Provide the [x, y] coordinate of the cell's center where the given text is located.  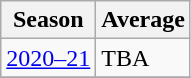
2020–21 [48, 58]
Season [48, 20]
Average [144, 20]
TBA [144, 58]
